Search for the cell housing the specified text and yield its [X, Y] center coordinate. 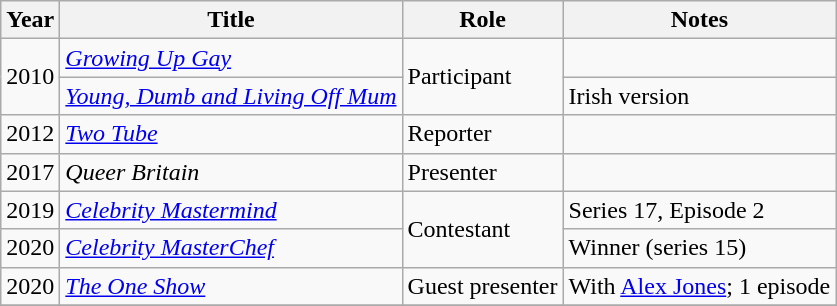
Contestant [482, 229]
Queer Britain [231, 172]
Celebrity MasterChef [231, 248]
Title [231, 20]
Year [30, 20]
The One Show [231, 286]
Participant [482, 77]
Two Tube [231, 134]
Winner (series 15) [700, 248]
2019 [30, 210]
With Alex Jones; 1 episode [700, 286]
Presenter [482, 172]
Series 17, Episode 2 [700, 210]
Irish version [700, 96]
Growing Up Gay [231, 58]
Celebrity Mastermind [231, 210]
2017 [30, 172]
2010 [30, 77]
Role [482, 20]
Notes [700, 20]
2012 [30, 134]
Guest presenter [482, 286]
Young, Dumb and Living Off Mum [231, 96]
Reporter [482, 134]
